For the text-containing cell, return its midpoint in (X, Y) coordinate format. 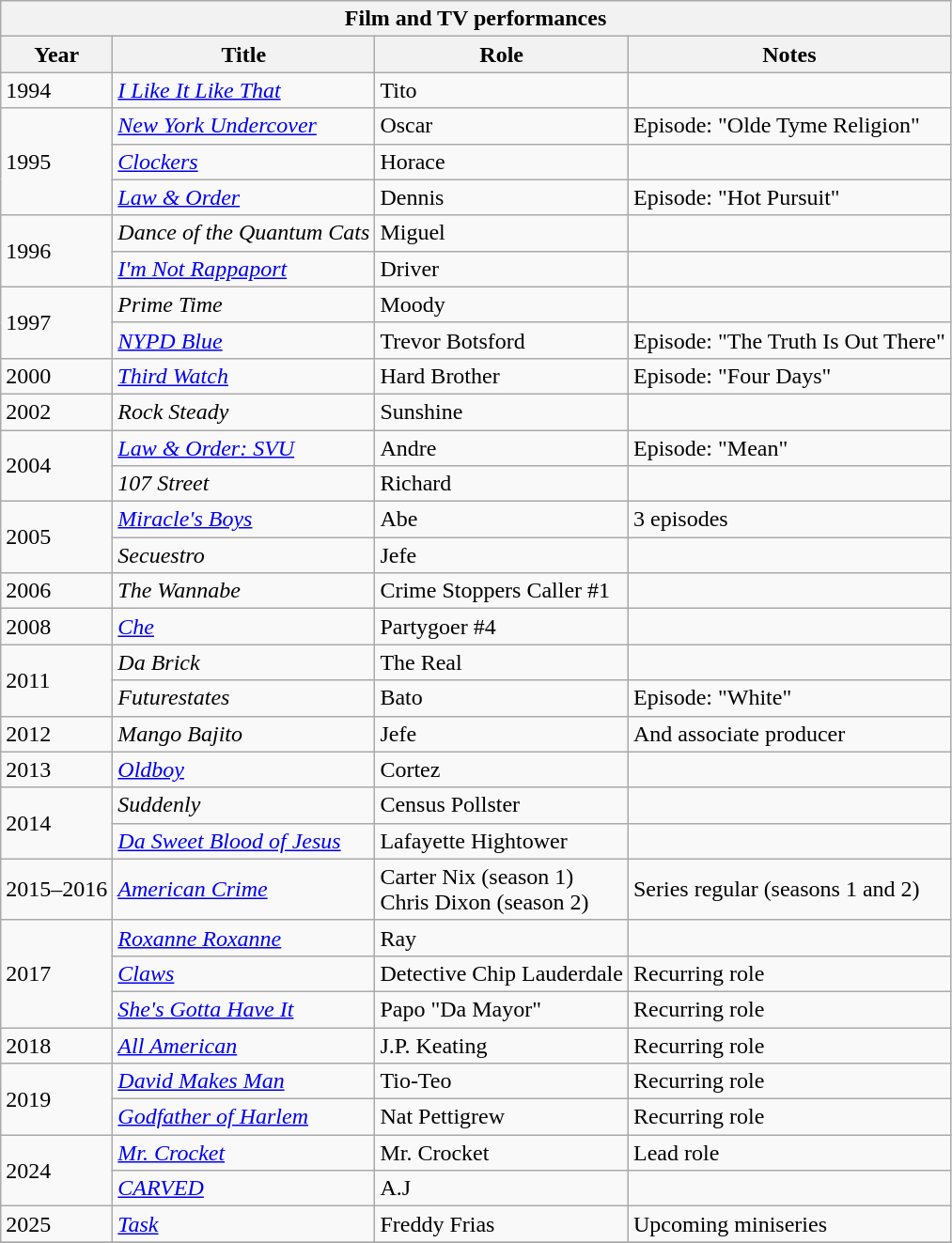
Futurestates (244, 698)
Tito (502, 90)
2015–2016 (56, 889)
2005 (56, 537)
Papo "Da Mayor" (502, 1009)
I'm Not Rappaport (244, 269)
1996 (56, 251)
2025 (56, 1224)
I Like It Like That (244, 90)
Moody (502, 304)
3 episodes (789, 520)
2017 (56, 973)
Episode: "Mean" (789, 448)
Ray (502, 938)
Mango Bajito (244, 734)
2018 (56, 1046)
New York Undercover (244, 126)
Richard (502, 484)
Prime Time (244, 304)
Bato (502, 698)
Hard Brother (502, 376)
2013 (56, 769)
Series regular (seasons 1 and 2) (789, 889)
All American (244, 1046)
Nat Pettigrew (502, 1117)
Episode: "White" (789, 698)
She's Gotta Have It (244, 1009)
1995 (56, 162)
Upcoming miniseries (789, 1224)
Andre (502, 448)
Trevor Botsford (502, 340)
Role (502, 54)
American Crime (244, 889)
Abe (502, 520)
NYPD Blue (244, 340)
Lafayette Hightower (502, 841)
Clockers (244, 162)
Freddy Frias (502, 1224)
Oldboy (244, 769)
Third Watch (244, 376)
Crime Stoppers Caller #1 (502, 591)
Roxanne Roxanne (244, 938)
1994 (56, 90)
Godfather of Harlem (244, 1117)
2006 (56, 591)
Episode: "The Truth Is Out There" (789, 340)
Law & Order (244, 197)
The Wannabe (244, 591)
2000 (56, 376)
David Makes Man (244, 1081)
Che (244, 627)
Rock Steady (244, 412)
2011 (56, 680)
Episode: "Olde Tyme Religion" (789, 126)
Law & Order: SVU (244, 448)
Partygoer #4 (502, 627)
Detective Chip Lauderdale (502, 973)
2004 (56, 466)
2002 (56, 412)
Notes (789, 54)
Film and TV performances (476, 19)
107 Street (244, 484)
Da Brick (244, 662)
1997 (56, 322)
Dennis (502, 197)
2024 (56, 1171)
Sunshine (502, 412)
And associate producer (789, 734)
Cortez (502, 769)
Census Pollster (502, 805)
2012 (56, 734)
CARVED (244, 1189)
Year (56, 54)
Title (244, 54)
The Real (502, 662)
Da Sweet Blood of Jesus (244, 841)
Tio-Teo (502, 1081)
2014 (56, 823)
Miracle's Boys (244, 520)
Oscar (502, 126)
Task (244, 1224)
Miguel (502, 233)
Carter Nix (season 1)Chris Dixon (season 2) (502, 889)
Dance of the Quantum Cats (244, 233)
Episode: "Hot Pursuit" (789, 197)
A.J (502, 1189)
Horace (502, 162)
Lead role (789, 1153)
Suddenly (244, 805)
Secuestro (244, 555)
J.P. Keating (502, 1046)
2008 (56, 627)
Claws (244, 973)
2019 (56, 1099)
Driver (502, 269)
Episode: "Four Days" (789, 376)
